Determine the [x, y] coordinate at the center of the cell enclosing the given text.  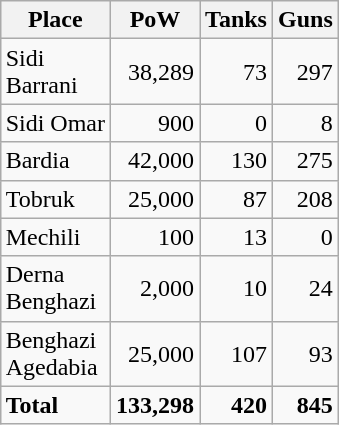
275 [305, 161]
73 [236, 72]
Place [55, 20]
10 [236, 288]
PoW [156, 20]
900 [156, 123]
107 [236, 354]
208 [305, 199]
2,000 [156, 288]
93 [305, 354]
Mechili [55, 237]
130 [236, 161]
SidiBarrani [55, 72]
Total [55, 405]
420 [236, 405]
BenghaziAgedabia [55, 354]
133,298 [156, 405]
13 [236, 237]
Guns [305, 20]
845 [305, 405]
24 [305, 288]
Sidi Omar [55, 123]
Bardia [55, 161]
87 [236, 199]
100 [156, 237]
DernaBenghazi [55, 288]
8 [305, 123]
297 [305, 72]
38,289 [156, 72]
Tobruk [55, 199]
42,000 [156, 161]
Tanks [236, 20]
